Output the [x, y] coordinate of the center of the cell containing the given text.  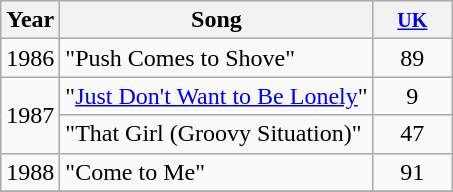
"Push Comes to Shove" [216, 58]
"That Girl (Groovy Situation)" [216, 134]
"Come to Me" [216, 172]
1988 [30, 172]
Song [216, 20]
91 [412, 172]
9 [412, 96]
89 [412, 58]
UK [412, 20]
Year [30, 20]
"Just Don't Want to Be Lonely" [216, 96]
47 [412, 134]
1986 [30, 58]
1987 [30, 115]
